Scan for the cell matching the given text and deliver its (x, y) coordinate at center. 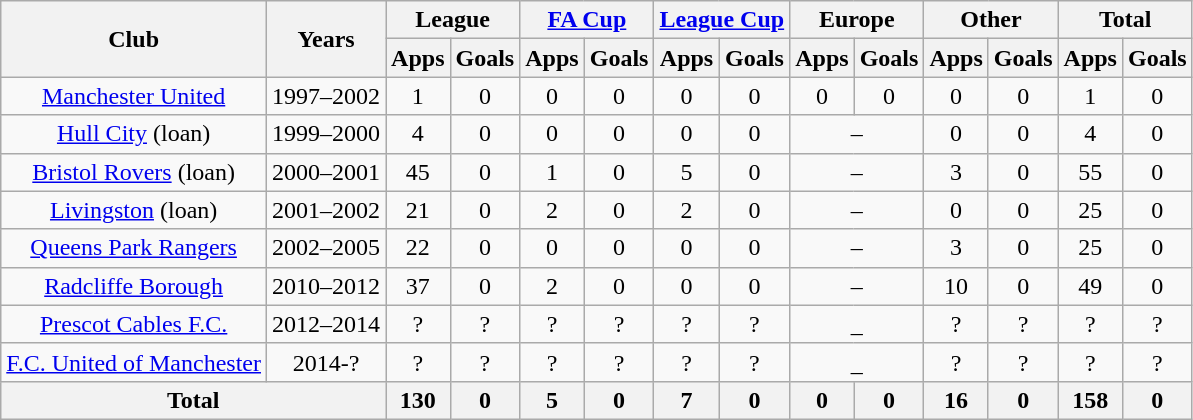
55 (1090, 172)
League (453, 20)
1999–2000 (326, 134)
Club (134, 39)
Hull City (loan) (134, 134)
Years (326, 39)
45 (418, 172)
7 (686, 400)
Prescot Cables F.C. (134, 324)
Radcliffe Borough (134, 286)
37 (418, 286)
21 (418, 210)
2001–2002 (326, 210)
Queens Park Rangers (134, 248)
Manchester United (134, 96)
10 (956, 286)
League Cup (722, 20)
1997–2002 (326, 96)
49 (1090, 286)
Bristol Rovers (loan) (134, 172)
22 (418, 248)
FA Cup (587, 20)
Europe (857, 20)
130 (418, 400)
2014-? (326, 362)
2010–2012 (326, 286)
2002–2005 (326, 248)
Other (991, 20)
2012–2014 (326, 324)
16 (956, 400)
158 (1090, 400)
Livingston (loan) (134, 210)
F.C. United of Manchester (134, 362)
2000–2001 (326, 172)
